Provide the (X, Y) coordinate of the cell's center where the given text is located.  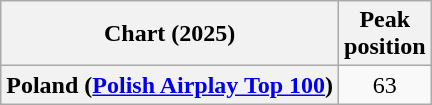
Peakposition (385, 34)
Poland (Polish Airplay Top 100) (170, 85)
Chart (2025) (170, 34)
63 (385, 85)
